Find where the given text appears and provide that cell's center as (X, Y) coordinate. 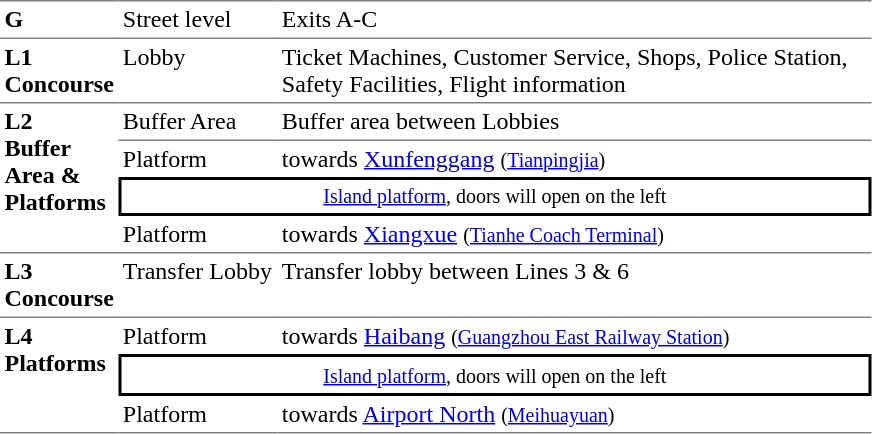
Ticket Machines, Customer Service, Shops, Police Station, Safety Facilities, Flight information (574, 70)
Transfer lobby between Lines 3 & 6 (574, 286)
L1Concourse (59, 70)
Street level (198, 19)
towards Xunfenggang (Tianpingjia) (574, 159)
G (59, 19)
towards Airport North (Meihuayuan) (574, 415)
Buffer Area (198, 121)
Exits A-C (574, 19)
towards Xiangxue (Tianhe Coach Terminal) (574, 235)
L3Concourse (59, 286)
L2Buffer Area & Platforms (59, 178)
Transfer Lobby (198, 286)
L4Platforms (59, 374)
Buffer area between Lobbies (574, 121)
Lobby (198, 70)
towards Haibang (Guangzhou East Railway Station) (574, 335)
